For the text-containing cell, return its midpoint in (x, y) coordinate format. 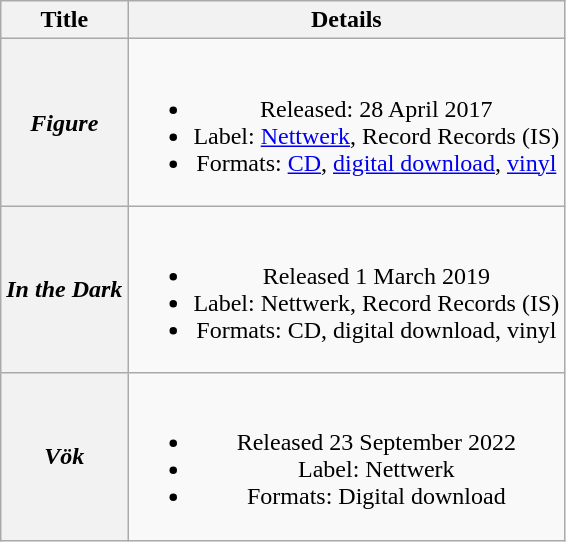
Details (346, 20)
Released: 28 April 2017Label: Nettwerk, Record Records (IS)Formats: CD, digital download, vinyl (346, 122)
In the Dark (64, 290)
Figure (64, 122)
Title (64, 20)
Released 23 September 2022Label: NettwerkFormats: Digital download (346, 456)
Released 1 March 2019Label: Nettwerk, Record Records (IS)Formats: CD, digital download, vinyl (346, 290)
Vök (64, 456)
